Locate the cell with the specified text and output its (X, Y) center coordinate. 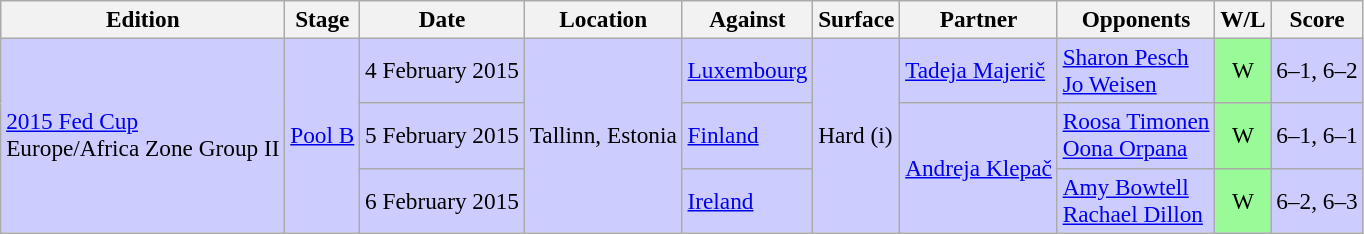
Tallinn, Estonia (603, 135)
Date (442, 19)
Tadeja Majerič (978, 70)
6–1, 6–2 (1317, 70)
Edition (143, 19)
Hard (i) (856, 135)
Andreja Klepač (978, 168)
5 February 2015 (442, 136)
6–2, 6–3 (1317, 200)
Finland (748, 136)
Ireland (748, 200)
Luxembourg (748, 70)
Stage (322, 19)
2015 Fed Cup Europe/Africa Zone Group II (143, 135)
W/L (1243, 19)
Partner (978, 19)
Location (603, 19)
Amy Bowtell Rachael Dillon (1136, 200)
6–1, 6–1 (1317, 136)
Opponents (1136, 19)
6 February 2015 (442, 200)
Against (748, 19)
Sharon Pesch Jo Weisen (1136, 70)
Roosa Timonen Oona Orpana (1136, 136)
Surface (856, 19)
4 February 2015 (442, 70)
Pool B (322, 135)
Score (1317, 19)
